Detect which cell encompasses the target text, then output its (X, Y) center coordinate. 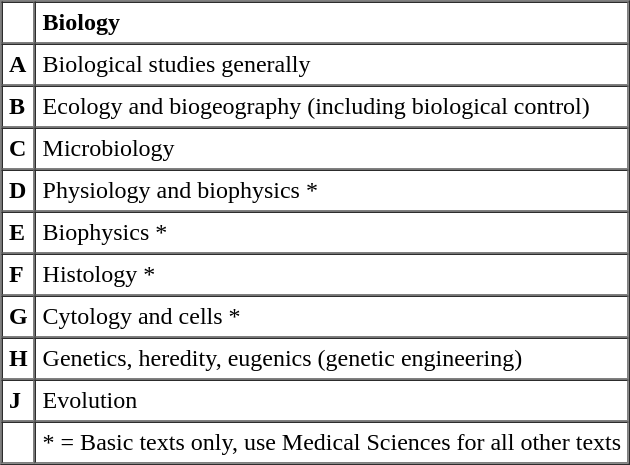
* = Basic texts only, use Medical Sciences for all other texts (332, 443)
G (18, 317)
J (18, 401)
A (18, 65)
Biophysics * (332, 233)
F (18, 275)
B (18, 107)
Genetics, heredity, eugenics (genetic engineering) (332, 359)
Microbiology (332, 149)
Biological studies generally (332, 65)
E (18, 233)
Physiology and biophysics * (332, 191)
Biology (332, 23)
C (18, 149)
D (18, 191)
H (18, 359)
Histology * (332, 275)
Evolution (332, 401)
Cytology and cells * (332, 317)
Ecology and biogeography (including biological control) (332, 107)
